Identify which cell holds the provided text, then report its [x, y] central coordinate. 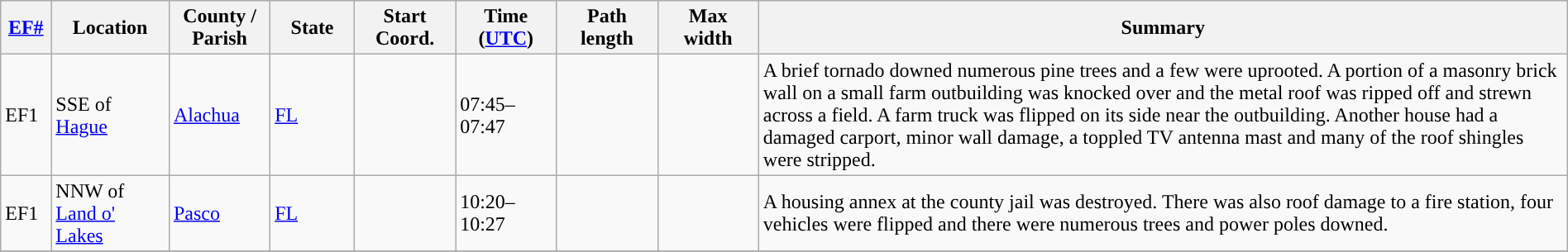
Path length [607, 28]
Time (UTC) [506, 28]
Summary [1163, 28]
Alachua [219, 115]
SSE of Hague [111, 115]
Start Coord. [404, 28]
State [313, 28]
EF# [26, 28]
NNW of Land o' Lakes [111, 213]
07:45–07:47 [506, 115]
Max width [708, 28]
10:20–10:27 [506, 213]
Location [111, 28]
Pasco [219, 213]
County / Parish [219, 28]
